Return the (X, Y) coordinate for the center point of the cell that contains the specified text.  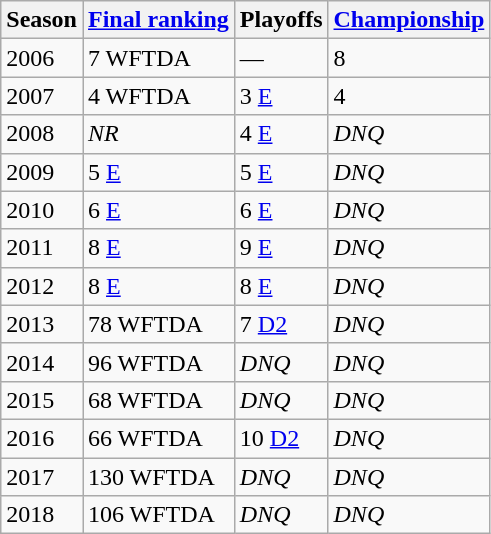
2013 (42, 324)
7 D2 (281, 324)
2016 (42, 438)
NR (158, 134)
2006 (42, 58)
2017 (42, 477)
2009 (42, 172)
130 WFTDA (158, 477)
Final ranking (158, 20)
2014 (42, 362)
Playoffs (281, 20)
2010 (42, 210)
4 E (281, 134)
2012 (42, 286)
2011 (42, 248)
2015 (42, 400)
106 WFTDA (158, 515)
7 WFTDA (158, 58)
2008 (42, 134)
Season (42, 20)
78 WFTDA (158, 324)
68 WFTDA (158, 400)
9 E (281, 248)
Championship (409, 20)
2007 (42, 96)
4 (409, 96)
3 E (281, 96)
— (281, 58)
4 WFTDA (158, 96)
2018 (42, 515)
96 WFTDA (158, 362)
66 WFTDA (158, 438)
8 (409, 58)
10 D2 (281, 438)
